Return [x, y] of the center of cell containing provided text 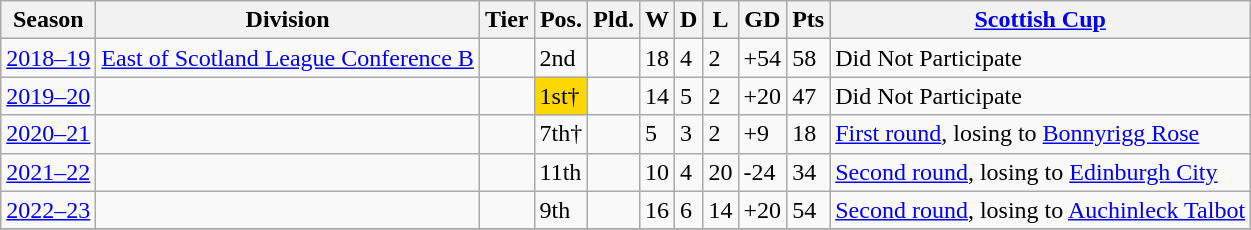
D [689, 20]
2019–20 [48, 96]
10 [658, 172]
Scottish Cup [1040, 20]
GD [762, 20]
2021–22 [48, 172]
First round, losing to Bonnyrigg Rose [1040, 134]
20 [720, 172]
47 [808, 96]
+9 [762, 134]
2022–23 [48, 210]
2nd [561, 58]
58 [808, 58]
2020–21 [48, 134]
6 [689, 210]
2018–19 [48, 58]
9th [561, 210]
11th [561, 172]
W [658, 20]
L [720, 20]
-24 [762, 172]
54 [808, 210]
34 [808, 172]
7th† [561, 134]
16 [658, 210]
Pos. [561, 20]
Tier [506, 20]
Division [288, 20]
Second round, losing to Auchinleck Talbot [1040, 210]
1st† [561, 96]
3 [689, 134]
Season [48, 20]
Second round, losing to Edinburgh City [1040, 172]
Pld. [614, 20]
+54 [762, 58]
East of Scotland League Conference B [288, 58]
Pts [808, 20]
